Identify which cell holds the provided text, then report its (x, y) central coordinate. 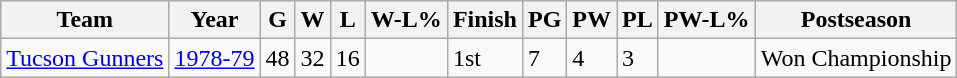
Won Championship (856, 58)
G (278, 20)
PL (638, 20)
W (312, 20)
1st (484, 58)
Finish (484, 20)
PW-L% (706, 20)
3 (638, 58)
7 (544, 58)
L (348, 20)
W-L% (406, 20)
48 (278, 58)
4 (592, 58)
Tucson Gunners (85, 58)
32 (312, 58)
16 (348, 58)
PW (592, 20)
PG (544, 20)
Postseason (856, 20)
Year (214, 20)
Team (85, 20)
1978-79 (214, 58)
